Capture the cell that displays the provided text and extract its (x, y) central coordinate. 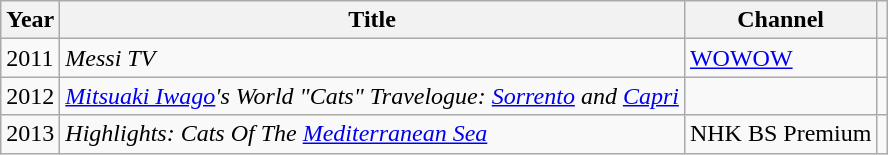
2012 (30, 96)
2013 (30, 134)
Channel (780, 20)
WOWOW (780, 58)
Highlights: Cats Of The Mediterranean Sea (372, 134)
2011 (30, 58)
Year (30, 20)
Title (372, 20)
NHK BS Premium (780, 134)
Mitsuaki Iwago's World "Cats" Travelogue: Sorrento and Capri (372, 96)
Messi TV (372, 58)
